Search for the cell housing the specified text and yield its [X, Y] center coordinate. 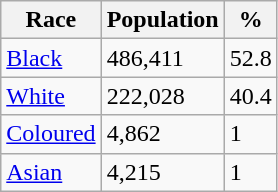
222,028 [162, 96]
White [51, 96]
4,215 [162, 172]
Race [51, 20]
% [250, 20]
Coloured [51, 134]
52.8 [250, 58]
40.4 [250, 96]
4,862 [162, 134]
Asian [51, 172]
Black [51, 58]
Population [162, 20]
486,411 [162, 58]
